Locate the cell with the specified text and output its (x, y) center coordinate. 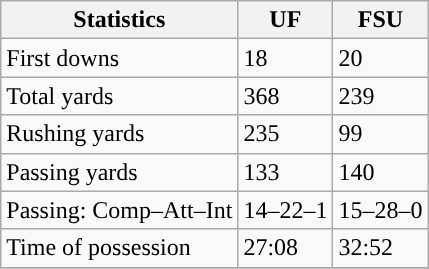
18 (286, 58)
First downs (120, 58)
32:52 (380, 248)
368 (286, 96)
14–22–1 (286, 210)
FSU (380, 20)
Time of possession (120, 248)
Total yards (120, 96)
235 (286, 134)
20 (380, 58)
99 (380, 134)
Passing yards (120, 172)
UF (286, 20)
Rushing yards (120, 134)
140 (380, 172)
Statistics (120, 20)
27:08 (286, 248)
Passing: Comp–Att–Int (120, 210)
133 (286, 172)
239 (380, 96)
15–28–0 (380, 210)
